Search for the cell housing the specified text and yield its [x, y] center coordinate. 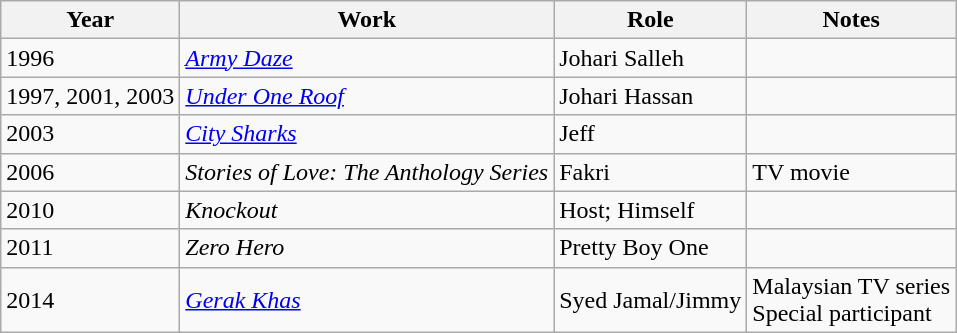
Zero Hero [367, 248]
Year [90, 20]
1997, 2001, 2003 [90, 96]
Host; Himself [650, 210]
Fakri [650, 172]
TV movie [852, 172]
Gerak Khas [367, 300]
Johari Hassan [650, 96]
2006 [90, 172]
Malaysian TV series Special participant [852, 300]
2014 [90, 300]
Notes [852, 20]
Stories of Love: The Anthology Series [367, 172]
Pretty Boy One [650, 248]
2003 [90, 134]
Under One Roof [367, 96]
Syed Jamal/Jimmy [650, 300]
Knockout [367, 210]
Johari Salleh [650, 58]
Jeff [650, 134]
Role [650, 20]
2011 [90, 248]
Army Daze [367, 58]
1996 [90, 58]
2010 [90, 210]
City Sharks [367, 134]
Work [367, 20]
